Output the [X, Y] coordinate of the center of the cell containing the given text.  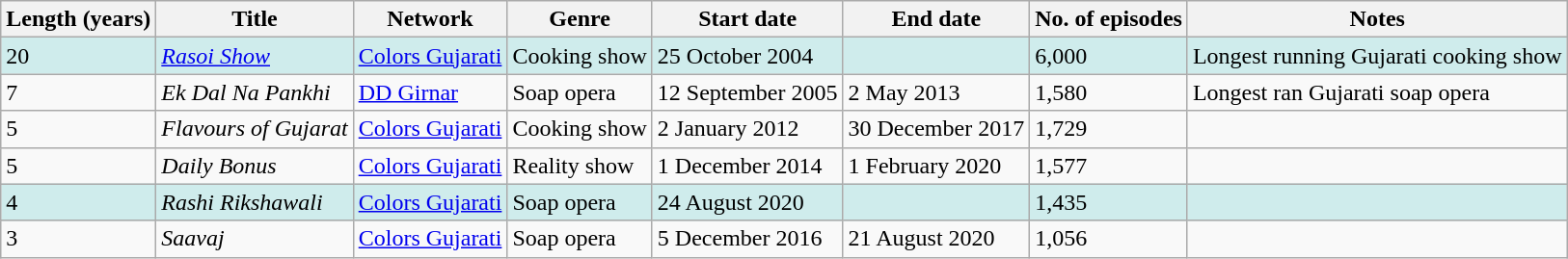
1 December 2014 [747, 166]
Longest running Gujarati cooking show [1377, 56]
Flavours of Gujarat [255, 129]
5 December 2016 [747, 239]
30 December 2017 [936, 129]
Longest ran Gujarati soap opera [1377, 92]
1 February 2020 [936, 166]
Genre [580, 19]
Rasoi Show [255, 56]
Length (years) [79, 19]
2 May 2013 [936, 92]
1,729 [1109, 129]
Saavaj [255, 239]
2 January 2012 [747, 129]
1,435 [1109, 202]
Title [255, 19]
21 August 2020 [936, 239]
1,580 [1109, 92]
3 [79, 239]
25 October 2004 [747, 56]
Start date [747, 19]
Network [430, 19]
Daily Bonus [255, 166]
7 [79, 92]
20 [79, 56]
Notes [1377, 19]
12 September 2005 [747, 92]
Ek Dal Na Pankhi [255, 92]
6,000 [1109, 56]
End date [936, 19]
DD Girnar [430, 92]
Reality show [580, 166]
No. of episodes [1109, 19]
1,056 [1109, 239]
4 [79, 202]
1,577 [1109, 166]
24 August 2020 [747, 202]
Rashi Rikshawali [255, 202]
